Determine the (X, Y) coordinate at the center of the cell enclosing the given text.  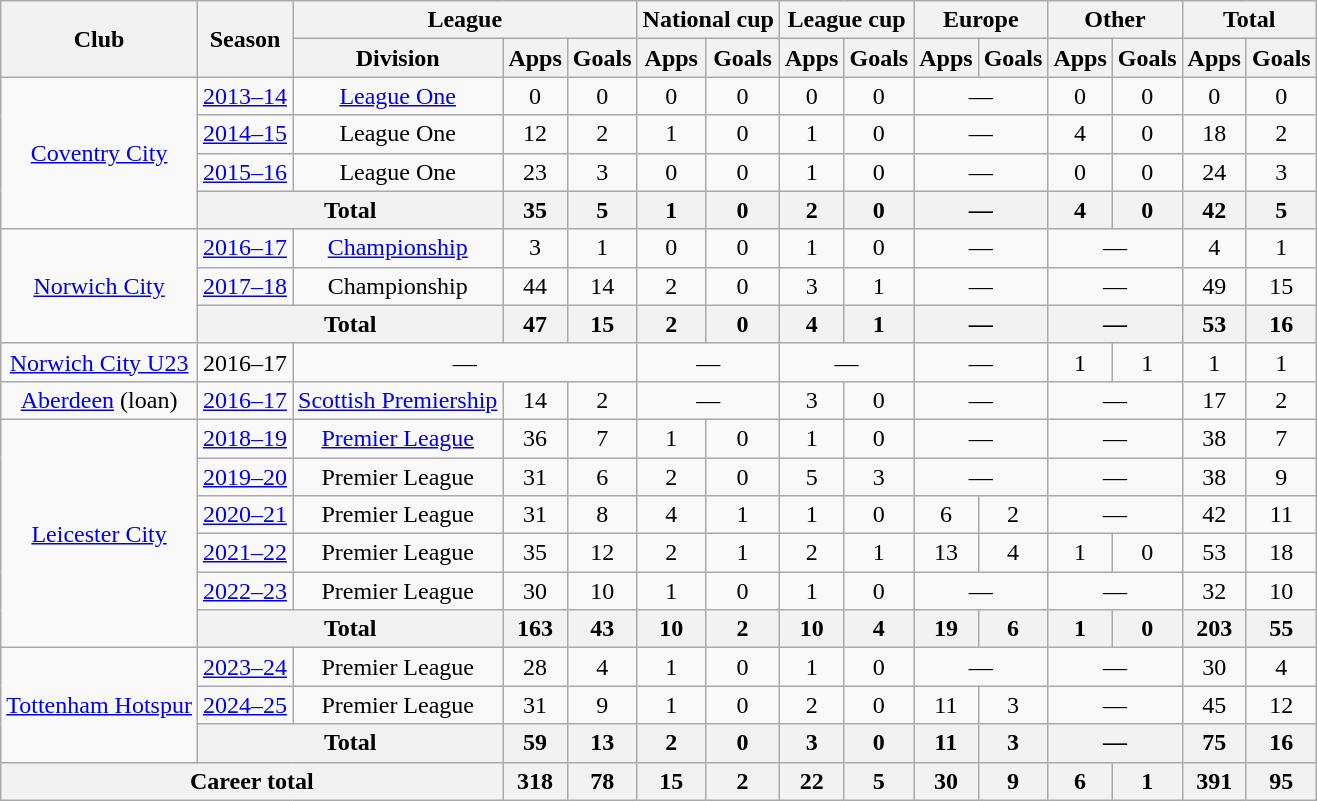
8 (602, 515)
2017–18 (244, 286)
2018–19 (244, 438)
2019–20 (244, 477)
43 (602, 629)
59 (535, 743)
Division (397, 58)
24 (1214, 172)
Season (244, 39)
318 (535, 781)
19 (946, 629)
47 (535, 324)
Aberdeen (loan) (100, 400)
Coventry City (100, 153)
Tottenham Hotspur (100, 705)
23 (535, 172)
2021–22 (244, 553)
78 (602, 781)
Norwich City (100, 286)
163 (535, 629)
League (464, 20)
Other (1115, 20)
2024–25 (244, 705)
National cup (708, 20)
Club (100, 39)
22 (812, 781)
Scottish Premiership (397, 400)
55 (1281, 629)
75 (1214, 743)
Norwich City U23 (100, 362)
391 (1214, 781)
28 (535, 667)
2015–16 (244, 172)
36 (535, 438)
203 (1214, 629)
44 (535, 286)
Europe (981, 20)
Career total (252, 781)
2023–24 (244, 667)
2020–21 (244, 515)
45 (1214, 705)
Leicester City (100, 533)
2014–15 (244, 134)
2013–14 (244, 96)
2022–23 (244, 591)
49 (1214, 286)
17 (1214, 400)
League cup (847, 20)
95 (1281, 781)
32 (1214, 591)
